For the text-containing cell, return its midpoint in (X, Y) coordinate format. 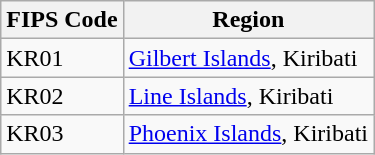
KR03 (62, 134)
Line Islands, Kiribati (248, 96)
KR01 (62, 58)
Phoenix Islands, Kiribati (248, 134)
FIPS Code (62, 20)
KR02 (62, 96)
Region (248, 20)
Gilbert Islands, Kiribati (248, 58)
